Search for the cell housing the specified text and yield its [X, Y] center coordinate. 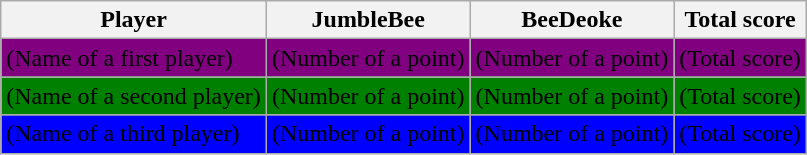
Player [134, 20]
JumbleBee [368, 20]
BeeDeoke [572, 20]
Total score [740, 20]
(Name of a second player) [134, 96]
(Name of a third player) [134, 134]
(Name of a first player) [134, 58]
